Pinpoint the cell where the given text exists, returning its [X, Y] midpoint coordinate. 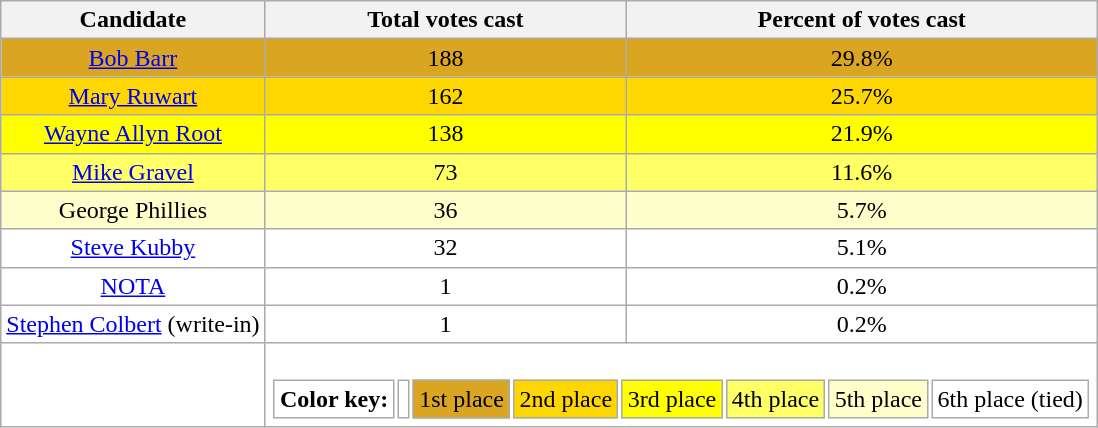
11.6% [862, 172]
1st place [462, 399]
5.1% [862, 248]
Mike Gravel [133, 172]
Wayne Allyn Root [133, 134]
73 [446, 172]
188 [446, 58]
George Phillies [133, 210]
5.7% [862, 210]
Candidate [133, 20]
6th place (tied) [1010, 399]
Color key: 1st place 2nd place 3rd place 4th place 5th place 6th place (tied) [682, 385]
Color key: [334, 399]
21.9% [862, 134]
4th place [776, 399]
Steve Kubby [133, 248]
3rd place [672, 399]
25.7% [862, 96]
5th place [878, 399]
Bob Barr [133, 58]
138 [446, 134]
36 [446, 210]
Total votes cast [446, 20]
2nd place [566, 399]
29.8% [862, 58]
Mary Ruwart [133, 96]
NOTA [133, 286]
32 [446, 248]
Stephen Colbert (write-in) [133, 324]
Percent of votes cast [862, 20]
162 [446, 96]
